For the text-containing cell, return its midpoint in (X, Y) coordinate format. 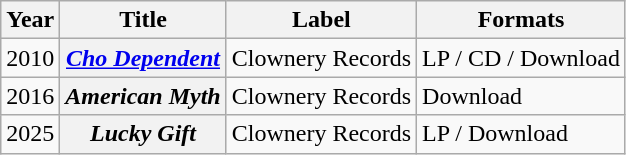
2025 (30, 134)
Cho Dependent (143, 58)
Year (30, 20)
2016 (30, 96)
American Myth (143, 96)
2010 (30, 58)
Download (522, 96)
LP / CD / Download (522, 58)
Title (143, 20)
Lucky Gift (143, 134)
Formats (522, 20)
LP / Download (522, 134)
Label (321, 20)
